From the cell containing the given text, extract its center point as (X, Y) coordinate. 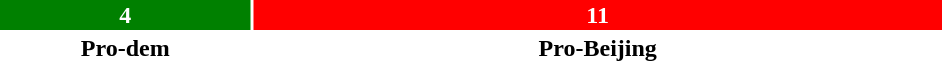
11 (598, 15)
4 (125, 15)
